Detect which cell encompasses the target text, then output its [x, y] center coordinate. 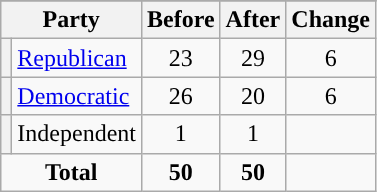
Republican [77, 58]
Change [331, 20]
Party [72, 20]
Independent [77, 134]
Before [180, 20]
26 [180, 96]
After [253, 20]
Total [72, 172]
29 [253, 58]
20 [253, 96]
23 [180, 58]
Democratic [77, 96]
